Capture the cell that displays the provided text and extract its (X, Y) central coordinate. 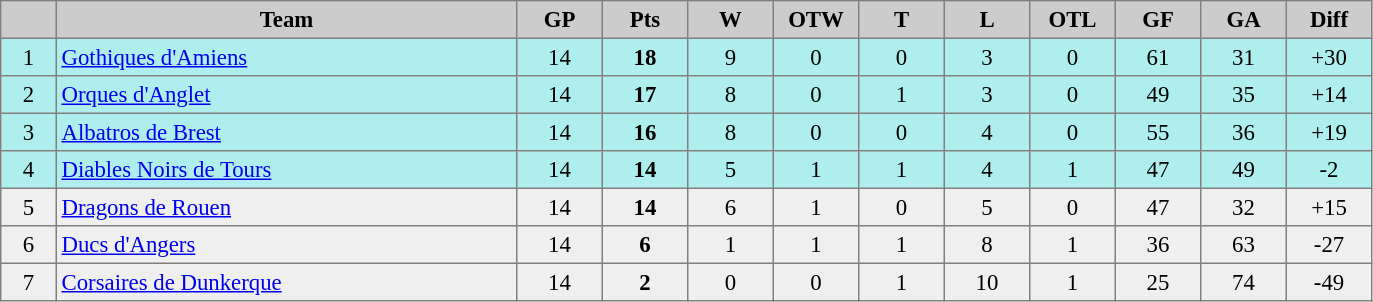
Ducs d'Angers (286, 245)
W (731, 20)
+15 (1329, 207)
+14 (1329, 95)
25 (1158, 282)
GF (1158, 20)
31 (1244, 57)
17 (645, 95)
35 (1244, 95)
-27 (1329, 245)
Corsaires de Dunkerque (286, 282)
+30 (1329, 57)
L (987, 20)
Team (286, 20)
Orques d'Anglet (286, 95)
OTW (816, 20)
-2 (1329, 170)
55 (1158, 132)
+19 (1329, 132)
Albatros de Brest (286, 132)
GA (1244, 20)
9 (731, 57)
GP (560, 20)
Diff (1329, 20)
Dragons de Rouen (286, 207)
18 (645, 57)
-49 (1329, 282)
32 (1244, 207)
10 (987, 282)
63 (1244, 245)
Diables Noirs de Tours (286, 170)
Gothiques d'Amiens (286, 57)
Pts (645, 20)
16 (645, 132)
61 (1158, 57)
7 (29, 282)
T (902, 20)
OTL (1073, 20)
74 (1244, 282)
